Capture the cell that displays the provided text and extract its (X, Y) central coordinate. 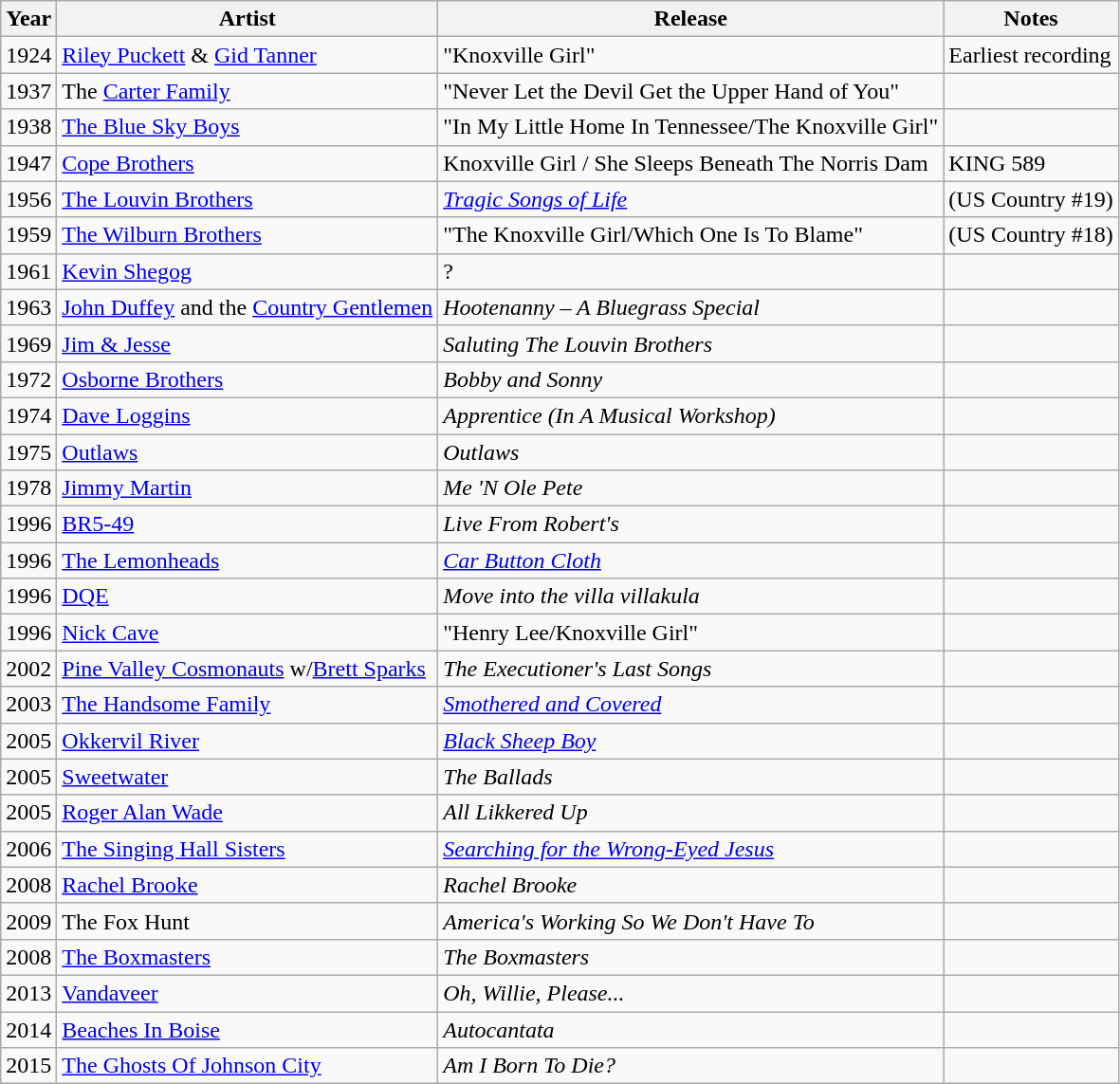
Osborne Brothers (248, 379)
Riley Puckett & Gid Tanner (248, 55)
Vandaveer (248, 993)
1937 (28, 91)
"In My Little Home In Tennessee/The Knoxville Girl" (690, 127)
Saluting The Louvin Brothers (690, 343)
1924 (28, 55)
Beaches In Boise (248, 1029)
(US Country #18) (1031, 235)
Pine Valley Cosmonauts w/Brett Sparks (248, 669)
Me 'N Ole Pete (690, 488)
Notes (1031, 19)
Okkervil River (248, 741)
The Carter Family (248, 91)
Jimmy Martin (248, 488)
Kevin Shegog (248, 271)
Black Sheep Boy (690, 741)
Hootenanny – A Bluegrass Special (690, 307)
Tragic Songs of Life (690, 199)
Bobby and Sonny (690, 379)
Car Button Cloth (690, 560)
1938 (28, 127)
2009 (28, 921)
The Ghosts Of Johnson City (248, 1066)
The Wilburn Brothers (248, 235)
Autocantata (690, 1029)
"Never Let the Devil Get the Upper Hand of You" (690, 91)
KING 589 (1031, 163)
Artist (248, 19)
Release (690, 19)
1969 (28, 343)
1974 (28, 415)
Cope Brothers (248, 163)
Earliest recording (1031, 55)
Smothered and Covered (690, 705)
The Lemonheads (248, 560)
The Handsome Family (248, 705)
Apprentice (In A Musical Workshop) (690, 415)
Roger Alan Wade (248, 813)
All Likkered Up (690, 813)
2014 (28, 1029)
The Louvin Brothers (248, 199)
The Executioner's Last Songs (690, 669)
The Blue Sky Boys (248, 127)
Dave Loggins (248, 415)
Live From Robert's (690, 524)
The Fox Hunt (248, 921)
1959 (28, 235)
2006 (28, 849)
Nick Cave (248, 633)
America's Working So We Don't Have To (690, 921)
1963 (28, 307)
DQE (248, 597)
Jim & Jesse (248, 343)
1975 (28, 452)
Am I Born To Die? (690, 1066)
Sweetwater (248, 777)
Oh, Willie, Please... (690, 993)
"Knoxville Girl" (690, 55)
2002 (28, 669)
"Henry Lee/Knoxville Girl" (690, 633)
Move into the villa villakula (690, 597)
The Ballads (690, 777)
Knoxville Girl / She Sleeps Beneath The Norris Dam (690, 163)
? (690, 271)
The Singing Hall Sisters (248, 849)
1956 (28, 199)
"The Knoxville Girl/Which One Is To Blame" (690, 235)
BR5-49 (248, 524)
2015 (28, 1066)
John Duffey and the Country Gentlemen (248, 307)
1961 (28, 271)
2003 (28, 705)
Year (28, 19)
1978 (28, 488)
Searching for the Wrong-Eyed Jesus (690, 849)
2013 (28, 993)
(US Country #19) (1031, 199)
1947 (28, 163)
1972 (28, 379)
